For the text-containing cell, return its midpoint in (x, y) coordinate format. 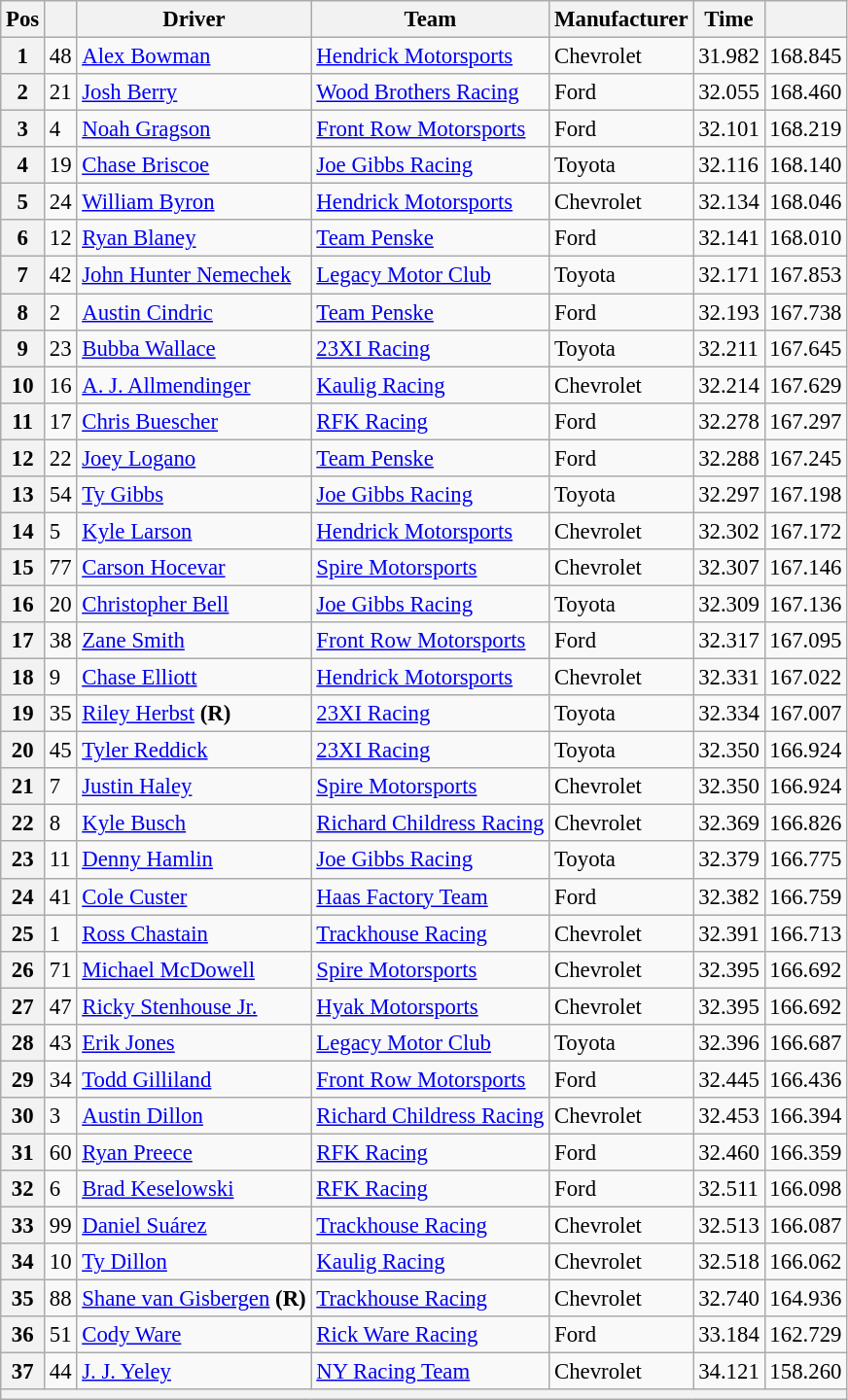
Riley Herbst (R) (194, 714)
32.518 (729, 1262)
45 (60, 751)
166.087 (805, 1226)
32.382 (729, 896)
32.307 (729, 568)
13 (23, 495)
41 (60, 896)
Michael McDowell (194, 969)
30 (23, 1116)
32.391 (729, 933)
Josh Berry (194, 92)
32.211 (729, 348)
162.729 (805, 1335)
31.982 (729, 56)
Ross Chastain (194, 933)
167.172 (805, 531)
Ryan Blaney (194, 238)
34.121 (729, 1372)
32.214 (729, 385)
Noah Gragson (194, 129)
32.193 (729, 312)
42 (60, 275)
60 (60, 1152)
71 (60, 969)
32.141 (729, 238)
Haas Factory Team (430, 896)
31 (23, 1152)
Ty Dillon (194, 1262)
Cody Ware (194, 1335)
166.062 (805, 1262)
99 (60, 1226)
32.055 (729, 92)
32.334 (729, 714)
32.317 (729, 641)
27 (23, 1006)
32.101 (729, 129)
32.369 (729, 823)
14 (23, 531)
Bubba Wallace (194, 348)
J. J. Yeley (194, 1372)
32 (23, 1189)
168.010 (805, 238)
15 (23, 568)
Chase Briscoe (194, 165)
167.146 (805, 568)
32.309 (729, 604)
28 (23, 1043)
32.453 (729, 1116)
Wood Brothers Racing (430, 92)
167.007 (805, 714)
167.645 (805, 348)
88 (60, 1299)
167.629 (805, 385)
A. J. Allmendinger (194, 385)
32.460 (729, 1152)
Cole Custer (194, 896)
77 (60, 568)
Justin Haley (194, 787)
47 (60, 1006)
168.219 (805, 129)
32.134 (729, 202)
44 (60, 1372)
Pos (23, 19)
168.140 (805, 165)
Austin Cindric (194, 312)
167.245 (805, 458)
Hyak Motorsports (430, 1006)
John Hunter Nemechek (194, 275)
167.738 (805, 312)
166.713 (805, 933)
51 (60, 1335)
32.511 (729, 1189)
32.396 (729, 1043)
32.331 (729, 678)
Kyle Busch (194, 823)
32.278 (729, 421)
167.853 (805, 275)
Ricky Stenhouse Jr. (194, 1006)
18 (23, 678)
164.936 (805, 1299)
Denny Hamlin (194, 860)
37 (23, 1372)
32.288 (729, 458)
32.445 (729, 1079)
Zane Smith (194, 641)
25 (23, 933)
166.759 (805, 896)
166.436 (805, 1079)
32.297 (729, 495)
Todd Gilliland (194, 1079)
32.302 (729, 531)
166.098 (805, 1189)
48 (60, 56)
Brad Keselowski (194, 1189)
54 (60, 495)
William Byron (194, 202)
NY Racing Team (430, 1372)
167.022 (805, 678)
36 (23, 1335)
Ty Gibbs (194, 495)
Team (430, 19)
Kyle Larson (194, 531)
168.046 (805, 202)
Driver (194, 19)
32.379 (729, 860)
167.095 (805, 641)
Joey Logano (194, 458)
166.775 (805, 860)
Carson Hocevar (194, 568)
Shane van Gisbergen (R) (194, 1299)
Rick Ware Racing (430, 1335)
Time (729, 19)
167.297 (805, 421)
167.198 (805, 495)
38 (60, 641)
Daniel Suárez (194, 1226)
33.184 (729, 1335)
Manufacturer (621, 19)
29 (23, 1079)
26 (23, 969)
33 (23, 1226)
Alex Bowman (194, 56)
Christopher Bell (194, 604)
166.359 (805, 1152)
32.116 (729, 165)
Tyler Reddick (194, 751)
166.826 (805, 823)
166.394 (805, 1116)
158.260 (805, 1372)
32.171 (729, 275)
32.740 (729, 1299)
168.460 (805, 92)
Chase Elliott (194, 678)
Erik Jones (194, 1043)
167.136 (805, 604)
Ryan Preece (194, 1152)
168.845 (805, 56)
Austin Dillon (194, 1116)
166.687 (805, 1043)
32.513 (729, 1226)
43 (60, 1043)
Chris Buescher (194, 421)
